Find where the given text appears and provide that cell's center as [x, y] coordinate. 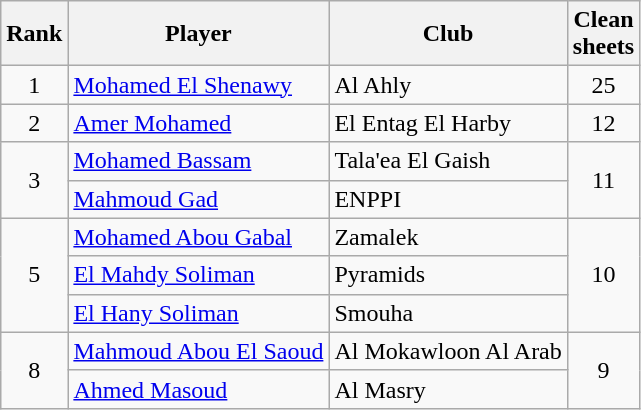
12 [603, 123]
Al Masry [448, 389]
El Mahdy Soliman [198, 275]
Al Mokawloon Al Arab [448, 351]
2 [34, 123]
Mahmoud Gad [198, 199]
Cleansheets [603, 34]
El Entag El Harby [448, 123]
25 [603, 85]
10 [603, 275]
1 [34, 85]
Player [198, 34]
Mohamed El Shenawy [198, 85]
11 [603, 180]
5 [34, 275]
Mahmoud Abou El Saoud [198, 351]
3 [34, 180]
8 [34, 370]
Pyramids [448, 275]
Al Ahly [448, 85]
Smouha [448, 313]
ENPPI [448, 199]
Zamalek [448, 237]
9 [603, 370]
El Hany Soliman [198, 313]
Tala'ea El Gaish [448, 161]
Rank [34, 34]
Mohamed Bassam [198, 161]
Ahmed Masoud [198, 389]
Amer Mohamed [198, 123]
Club [448, 34]
Mohamed Abou Gabal [198, 237]
